Locate the cell with the specified text and output its (x, y) center coordinate. 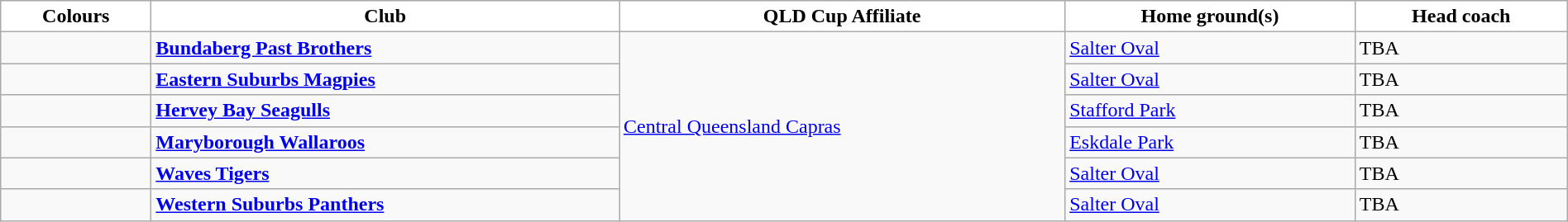
Waves Tigers (385, 173)
Central Queensland Capras (842, 126)
Colours (76, 17)
Home ground(s) (1211, 17)
Hervey Bay Seagulls (385, 111)
Maryborough Wallaroos (385, 142)
QLD Cup Affiliate (842, 17)
Stafford Park (1211, 111)
Western Suburbs Panthers (385, 205)
Eastern Suburbs Magpies (385, 79)
Bundaberg Past Brothers (385, 48)
Head coach (1460, 17)
Club (385, 17)
Eskdale Park (1211, 142)
